Search for the cell housing the specified text and yield its (X, Y) center coordinate. 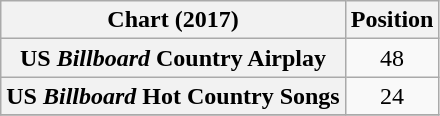
48 (392, 58)
Chart (2017) (173, 20)
24 (392, 96)
US Billboard Hot Country Songs (173, 96)
US Billboard Country Airplay (173, 58)
Position (392, 20)
